Detect which cell encompasses the target text, then output its [X, Y] center coordinate. 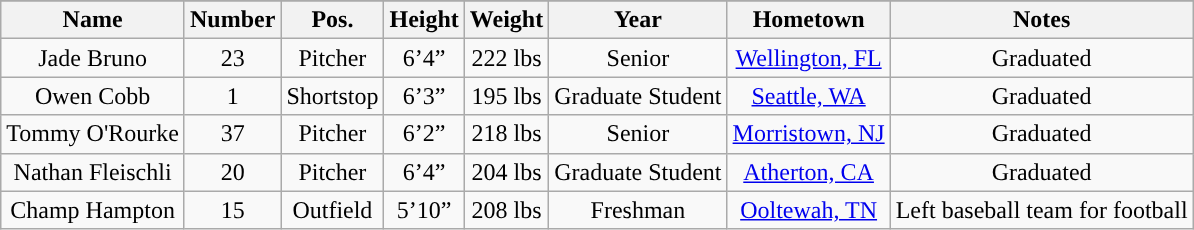
Morristown, NJ [808, 134]
Year [638, 20]
Wellington, FL [808, 58]
204 lbs [506, 172]
Tommy O'Rourke [93, 134]
208 lbs [506, 210]
Weight [506, 20]
Outfield [332, 210]
Freshman [638, 210]
Ooltewah, TN [808, 210]
5’10” [424, 210]
37 [232, 134]
Seattle, WA [808, 96]
6’3” [424, 96]
Height [424, 20]
Pos. [332, 20]
1 [232, 96]
Champ Hampton [93, 210]
20 [232, 172]
Number [232, 20]
Atherton, CA [808, 172]
Shortstop [332, 96]
Owen Cobb [93, 96]
6’2” [424, 134]
218 lbs [506, 134]
Hometown [808, 20]
Notes [1042, 20]
Left baseball team for football [1042, 210]
23 [232, 58]
222 lbs [506, 58]
195 lbs [506, 96]
Nathan Fleischli [93, 172]
Name [93, 20]
Jade Bruno [93, 58]
15 [232, 210]
